Search for the cell housing the specified text and yield its (x, y) center coordinate. 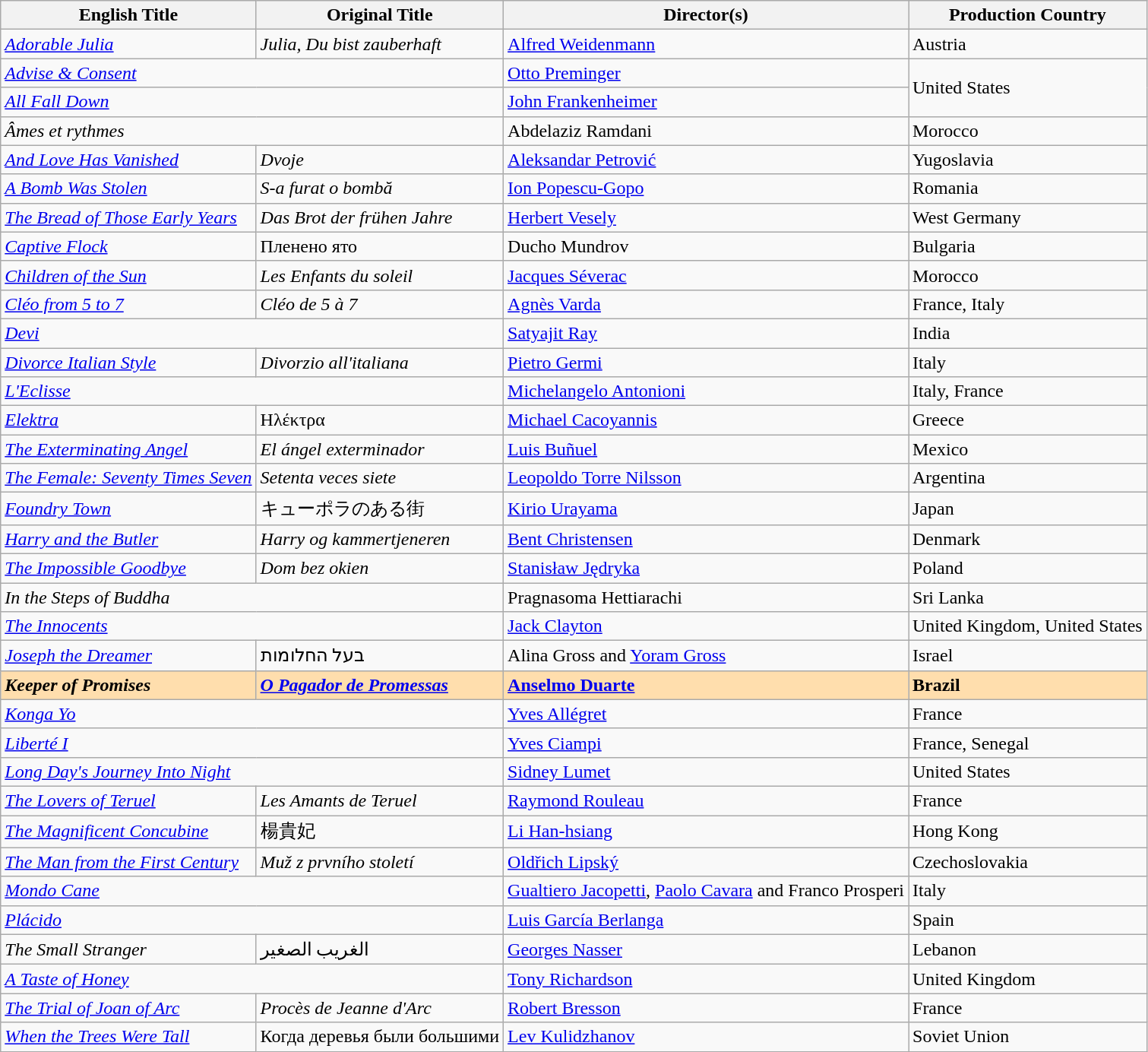
Sidney Lumet (707, 772)
Satyajit Ray (707, 333)
Keeper of Promises (128, 685)
Czechoslovakia (1028, 862)
Cléo de 5 à 7 (380, 304)
Setenta veces siete (380, 478)
Adorable Julia (128, 44)
Elektra (128, 420)
The Trial of Joan of Arc (128, 1008)
When the Trees Were Tall (128, 1037)
Austria (1028, 44)
Yves Allégret (707, 714)
Divorce Italian Style (128, 363)
Julia, Du bist zauberhaft (380, 44)
Soviet Union (1028, 1037)
Agnès Varda (707, 304)
Les Amants de Teruel (380, 800)
Ducho Mundrov (707, 246)
Production Country (1028, 15)
Joseph the Dreamer (128, 656)
الغريب الصغير (380, 949)
Robert Bresson (707, 1008)
Advise & Consent (252, 73)
John Frankenheimer (707, 102)
Michelangelo Antonioni (707, 391)
The Impossible Goodbye (128, 568)
Yves Ciampi (707, 743)
Mexico (1028, 449)
Georges Nasser (707, 949)
United Kingdom (1028, 979)
Abdelaziz Ramdani (707, 131)
Konga Yo (252, 714)
The Magnificent Concubine (128, 832)
キューポラのある街 (380, 509)
Âmes et rythmes (252, 131)
Brazil (1028, 685)
West Germany (1028, 217)
All Fall Down (252, 102)
Gualtiero Jacopetti, Paolo Cavara and Franco Prosperi (707, 891)
Alina Gross and Yoram Gross (707, 656)
The Innocents (252, 626)
Spain (1028, 920)
Alfred Weidenmann (707, 44)
United Kingdom, United States (1028, 626)
Das Brot der frühen Jahre (380, 217)
Procès de Jeanne d'Arc (380, 1008)
Luis Buñuel (707, 449)
Director(s) (707, 15)
Herbert Vesely (707, 217)
A Taste of Honey (252, 979)
A Bomb Was Stolen (128, 189)
S-a furat o bombă (380, 189)
El ángel exterminador (380, 449)
Argentina (1028, 478)
Les Enfants du soleil (380, 275)
Divorzio all'italiana (380, 363)
In the Steps of Buddha (252, 597)
Children of the Sun (128, 275)
The Small Stranger (128, 949)
India (1028, 333)
בעל החלומות (380, 656)
Sri Lanka (1028, 597)
Plácido (252, 920)
Italy, France (1028, 391)
And Love Has Vanished (128, 160)
Oldřich Lipský (707, 862)
Ηλέκτρα (380, 420)
Israel (1028, 656)
Ion Popescu-Gopo (707, 189)
France, Senegal (1028, 743)
Muž z prvního století (380, 862)
Когда деревья были большими (380, 1037)
Mondo Cane (252, 891)
Pietro Germi (707, 363)
The Bread of Those Early Years (128, 217)
Pragnasoma Hettiarachi (707, 597)
Harry og kammertjeneren (380, 539)
L'Eclisse (252, 391)
Liberté I (252, 743)
Michael Cacoyannis (707, 420)
Lebanon (1028, 949)
The Lovers of Teruel (128, 800)
Jacques Séverac (707, 275)
Dom bez okien (380, 568)
France, Italy (1028, 304)
English Title (128, 15)
Hong Kong (1028, 832)
Bent Christensen (707, 539)
Stanisław Jędryka (707, 568)
Пленено ято (380, 246)
Dvoje (380, 160)
O Pagador de Promessas (380, 685)
Long Day's Journey Into Night (252, 772)
Anselmo Duarte (707, 685)
Devi (252, 333)
Original Title (380, 15)
Otto Preminger (707, 73)
Harry and the Butler (128, 539)
Raymond Rouleau (707, 800)
Luis García Berlanga (707, 920)
Poland (1028, 568)
Yugoslavia (1028, 160)
Greece (1028, 420)
Romania (1028, 189)
Denmark (1028, 539)
Li Han-hsiang (707, 832)
Tony Richardson (707, 979)
Jack Clayton (707, 626)
Lev Kulidzhanov (707, 1037)
Aleksandar Petrović (707, 160)
Japan (1028, 509)
Kirio Urayama (707, 509)
The Man from the First Century (128, 862)
楊貴妃 (380, 832)
The Female: Seventy Times Seven (128, 478)
The Exterminating Angel (128, 449)
Captive Flock (128, 246)
Bulgaria (1028, 246)
Foundry Town (128, 509)
Cléo from 5 to 7 (128, 304)
Leopoldo Torre Nilsson (707, 478)
